For the text-containing cell, return its midpoint in (X, Y) coordinate format. 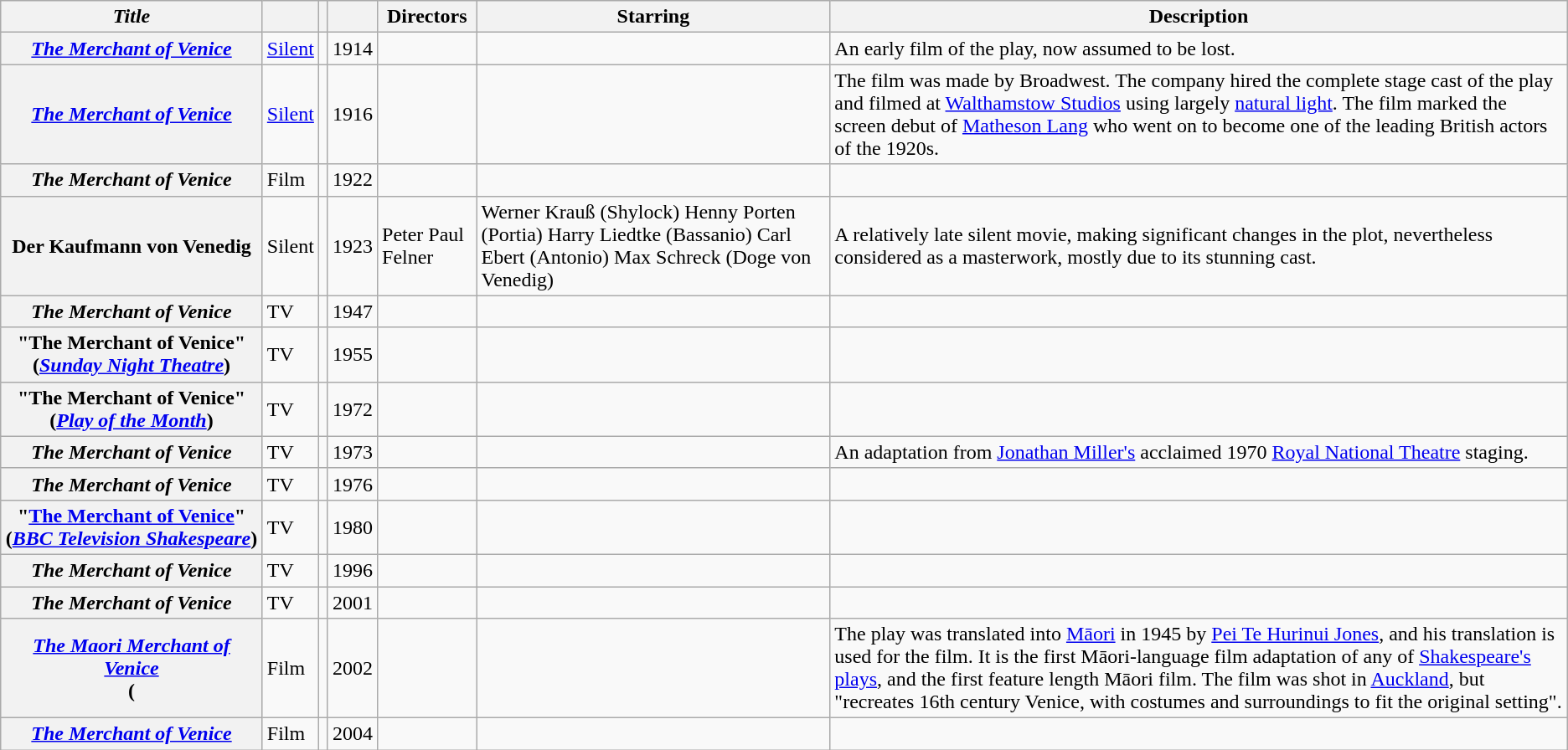
Peter Paul Felner (427, 246)
A relatively late silent movie, making significant changes in the plot, nevertheless considered as a masterwork, mostly due to its stunning cast. (1199, 246)
1980 (352, 527)
Directors (427, 17)
1973 (352, 452)
1947 (352, 311)
2002 (352, 668)
2004 (352, 734)
1972 (352, 408)
"The Merchant of Venice"(Sunday Night Theatre) (132, 355)
1976 (352, 484)
2001 (352, 602)
Description (1199, 17)
Werner Krauß (Shylock) Henny Porten (Portia) Harry Liedtke (Bassanio) Carl Ebert (Antonio) Max Schreck (Doge von Venedig) (653, 246)
An adaptation from Jonathan Miller's acclaimed 1970 Royal National Theatre staging. (1199, 452)
"The Merchant of Venice"(BBC Television Shakespeare) (132, 527)
1914 (352, 49)
1955 (352, 355)
1996 (352, 570)
Title (132, 17)
Starring (653, 17)
Der Kaufmann von Venedig (132, 246)
"The Merchant of Venice"(Play of the Month) (132, 408)
1922 (352, 180)
The Maori Merchant of Venice( (132, 668)
1916 (352, 114)
1923 (352, 246)
An early film of the play, now assumed to be lost. (1199, 49)
